Determine the [X, Y] coordinate at the center of the cell enclosing the given text.  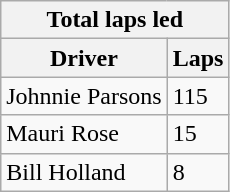
Driver [84, 58]
Laps [198, 58]
Johnnie Parsons [84, 96]
Total laps led [115, 20]
8 [198, 172]
Mauri Rose [84, 134]
15 [198, 134]
115 [198, 96]
Bill Holland [84, 172]
